Extract the (x, y) coordinate from the center of the cell holding the provided text.  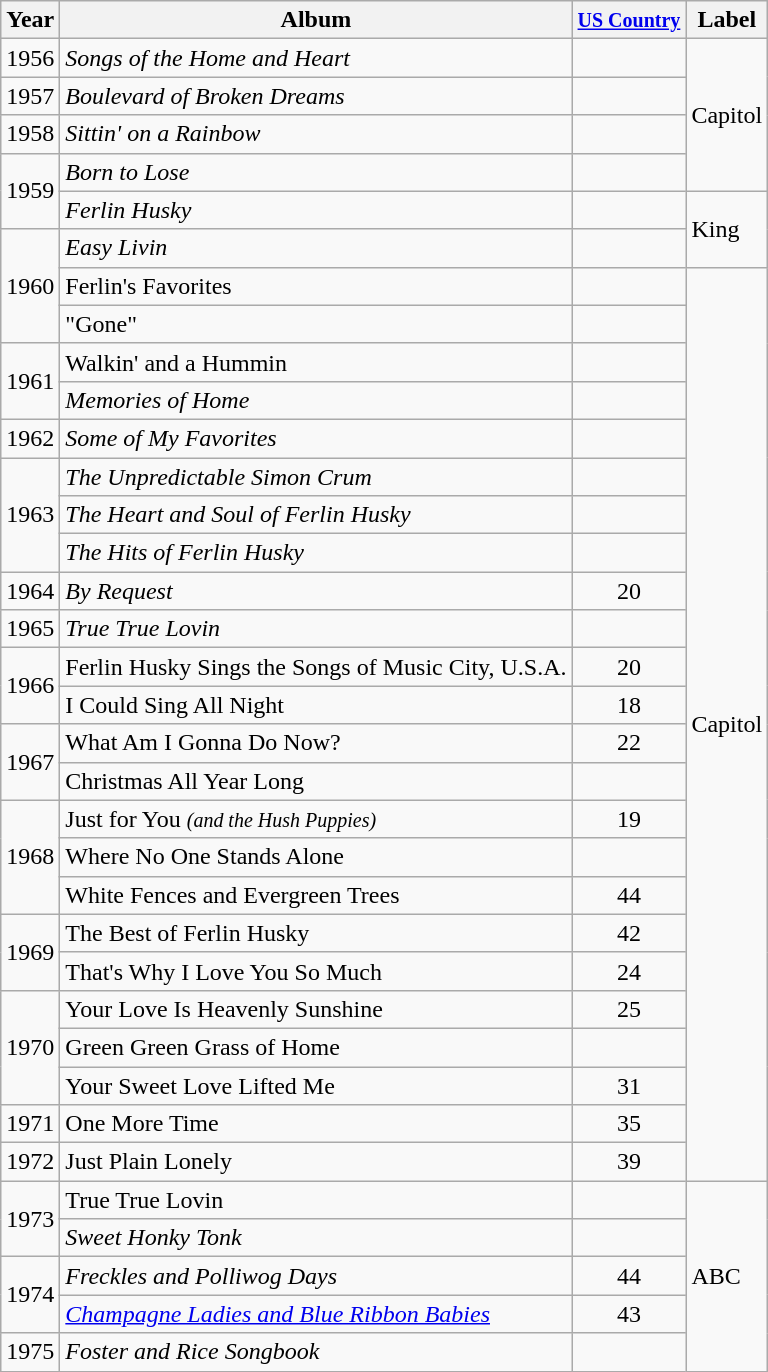
Label (727, 20)
King (727, 229)
1956 (30, 58)
Album (316, 20)
1958 (30, 134)
35 (629, 1124)
Easy Livin (316, 248)
1967 (30, 762)
US Country (629, 20)
"Gone" (316, 324)
39 (629, 1162)
Green Green Grass of Home (316, 1047)
Your Love Is Heavenly Sunshine (316, 1009)
Sittin' on a Rainbow (316, 134)
1966 (30, 686)
31 (629, 1085)
Christmas All Year Long (316, 781)
The Best of Ferlin Husky (316, 933)
Ferlin Husky Sings the Songs of Music City, U.S.A. (316, 667)
One More Time (316, 1124)
Just for You (and the Hush Puppies) (316, 819)
Ferlin's Favorites (316, 286)
24 (629, 971)
Champagne Ladies and Blue Ribbon Babies (316, 1314)
By Request (316, 591)
1959 (30, 191)
1968 (30, 857)
Memories of Home (316, 400)
42 (629, 933)
The Heart and Soul of Ferlin Husky (316, 515)
1974 (30, 1295)
White Fences and Evergreen Trees (316, 895)
Songs of the Home and Heart (316, 58)
Some of My Favorites (316, 438)
25 (629, 1009)
Just Plain Lonely (316, 1162)
1964 (30, 591)
Boulevard of Broken Dreams (316, 96)
What Am I Gonna Do Now? (316, 743)
1975 (30, 1352)
Your Sweet Love Lifted Me (316, 1085)
Year (30, 20)
Born to Lose (316, 172)
1973 (30, 1219)
1965 (30, 629)
Sweet Honky Tonk (316, 1238)
22 (629, 743)
ABC (727, 1276)
Ferlin Husky (316, 210)
43 (629, 1314)
That's Why I Love You So Much (316, 971)
1962 (30, 438)
Where No One Stands Alone (316, 857)
1970 (30, 1047)
1960 (30, 286)
The Hits of Ferlin Husky (316, 553)
1972 (30, 1162)
Foster and Rice Songbook (316, 1352)
Walkin' and a Hummin (316, 362)
1961 (30, 381)
1957 (30, 96)
Freckles and Polliwog Days (316, 1276)
The Unpredictable Simon Crum (316, 477)
1971 (30, 1124)
18 (629, 705)
I Could Sing All Night (316, 705)
1963 (30, 515)
19 (629, 819)
1969 (30, 952)
